Pinpoint the cell where the given text exists, returning its [x, y] midpoint coordinate. 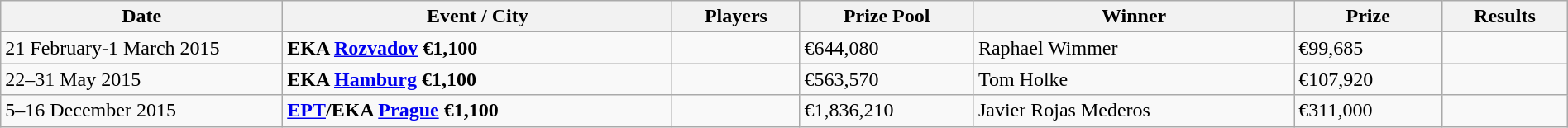
€1,836,210 [887, 111]
Date [142, 17]
Winner [1133, 17]
EPT/EKA Prague €1,100 [478, 111]
Javier Rojas Mederos [1133, 111]
€563,570 [887, 79]
€107,920 [1368, 79]
Raphael Wimmer [1133, 48]
5–16 December 2015 [142, 111]
EKA Hamburg €1,100 [478, 79]
Players [736, 17]
Results [1505, 17]
€99,685 [1368, 48]
€311,000 [1368, 111]
21 February-1 March 2015 [142, 48]
€644,080 [887, 48]
EKA Rozvadov €1,100 [478, 48]
Tom Holke [1133, 79]
Event / City [478, 17]
22–31 May 2015 [142, 79]
Prize [1368, 17]
Prize Pool [887, 17]
